Output the [X, Y] coordinate of the center of the cell containing the given text.  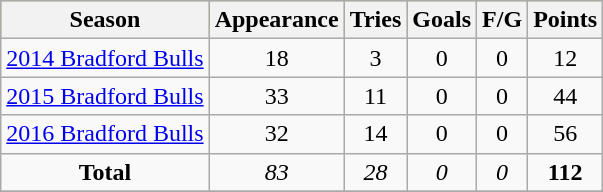
Season [105, 20]
11 [376, 96]
18 [276, 58]
12 [566, 58]
Points [566, 20]
44 [566, 96]
2015 Bradford Bulls [105, 96]
Total [105, 172]
83 [276, 172]
32 [276, 134]
3 [376, 58]
56 [566, 134]
F/G [502, 20]
28 [376, 172]
Appearance [276, 20]
Goals [442, 20]
33 [276, 96]
112 [566, 172]
Tries [376, 20]
14 [376, 134]
2014 Bradford Bulls [105, 58]
2016 Bradford Bulls [105, 134]
